Provide the [x, y] coordinate of the cell's center where the given text is located.  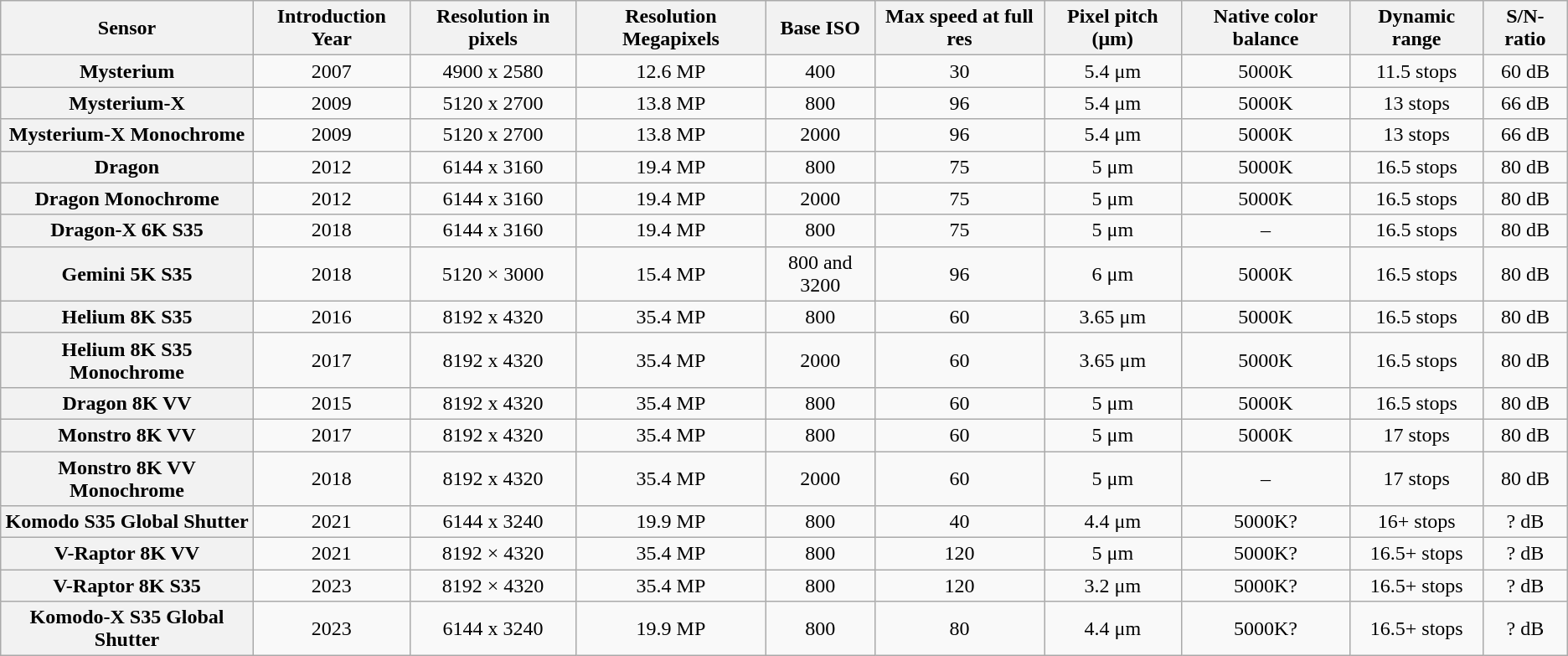
Dragon [127, 167]
Mysterium-X [127, 103]
Komodo-X S35 Global Shutter [127, 628]
3.2 μm [1113, 586]
Helium 8K S35 Monochrome [127, 360]
V-Raptor 8K VV [127, 554]
Mysterium [127, 71]
S/N-ratio [1526, 28]
Dynamic range [1417, 28]
16+ stops [1417, 522]
Base ISO [820, 28]
Gemini 5K S35 [127, 273]
Monstro 8K VV Monochrome [127, 478]
Dragon-X 6K S35 [127, 230]
Monstro 8K VV [127, 435]
Pixel pitch (μm) [1113, 28]
Dragon 8K VV [127, 403]
11.5 stops [1417, 71]
Mysterium-X Monochrome [127, 135]
60 dB [1526, 71]
2016 [332, 317]
4900 x 2580 [493, 71]
40 [959, 522]
Helium 8K S35 [127, 317]
800 and 3200 [820, 273]
2015 [332, 403]
5120 × 3000 [493, 273]
Dragon Monochrome [127, 199]
Komodo S35 Global Shutter [127, 522]
6 μm [1113, 273]
Native color balance [1266, 28]
Introduction Year [332, 28]
400 [820, 71]
Max speed at full res [959, 28]
30 [959, 71]
Resolution Megapixels [671, 28]
12.6 MP [671, 71]
Resolution in pixels [493, 28]
V-Raptor 8K S35 [127, 586]
2007 [332, 71]
Sensor [127, 28]
15.4 MP [671, 273]
80 [959, 628]
